For the text-containing cell, return its midpoint in (x, y) coordinate format. 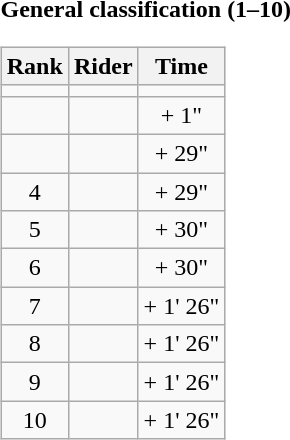
4 (34, 191)
7 (34, 306)
8 (34, 344)
9 (34, 382)
Rank (34, 66)
6 (34, 268)
Rider (103, 66)
+ 1" (182, 115)
Time (182, 66)
10 (34, 420)
5 (34, 230)
